Identify which cell holds the provided text, then report its [x, y] central coordinate. 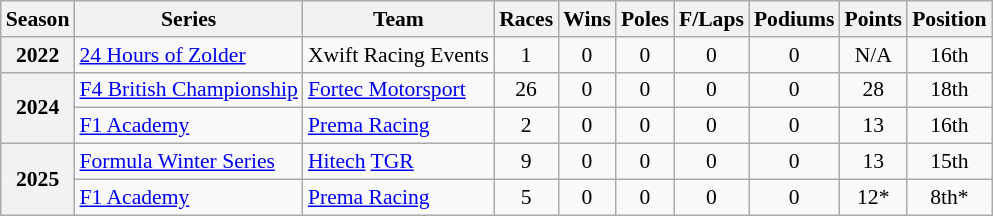
N/A [873, 55]
Season [38, 19]
F4 British Championship [188, 90]
18th [949, 90]
Xwift Racing Events [398, 55]
2 [526, 126]
Formula Winter Series [188, 162]
2025 [38, 180]
2024 [38, 108]
15th [949, 162]
Series [188, 19]
9 [526, 162]
Podiums [794, 19]
Position [949, 19]
Wins [587, 19]
Points [873, 19]
5 [526, 197]
28 [873, 90]
1 [526, 55]
F/Laps [712, 19]
12* [873, 197]
24 Hours of Zolder [188, 55]
8th* [949, 197]
2022 [38, 55]
26 [526, 90]
Races [526, 19]
Team [398, 19]
Poles [645, 19]
Fortec Motorsport [398, 90]
Hitech TGR [398, 162]
